Capture the cell that displays the provided text and extract its [X, Y] central coordinate. 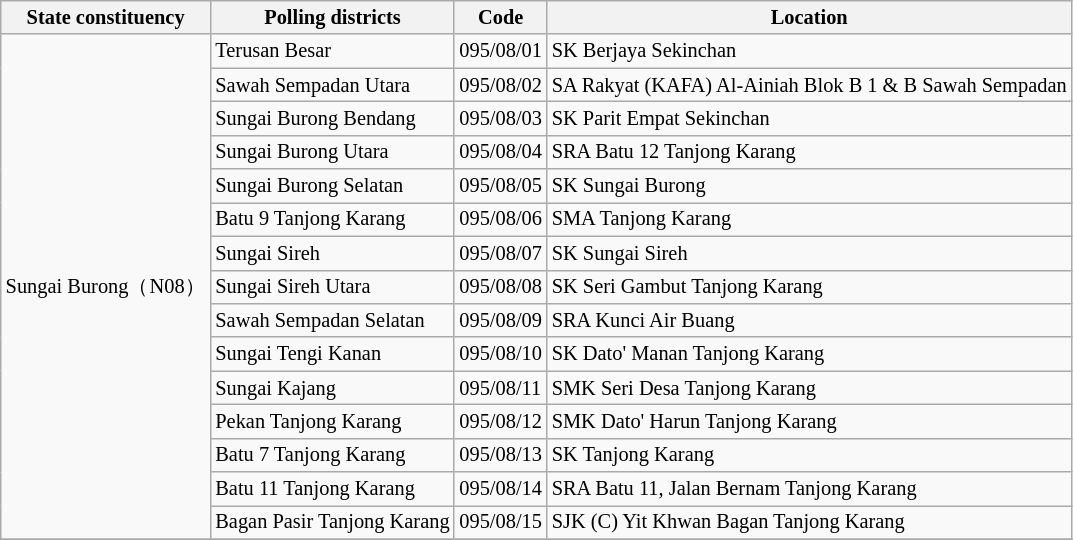
SRA Batu 11, Jalan Bernam Tanjong Karang [810, 489]
095/08/14 [500, 489]
Sungai Burong（N08） [106, 286]
Sungai Sireh Utara [332, 287]
SMK Seri Desa Tanjong Karang [810, 388]
095/08/09 [500, 320]
SJK (C) Yit Khwan Bagan Tanjong Karang [810, 522]
095/08/05 [500, 186]
SK Parit Empat Sekinchan [810, 118]
095/08/13 [500, 455]
SK Seri Gambut Tanjong Karang [810, 287]
095/08/15 [500, 522]
Batu 11 Tanjong Karang [332, 489]
SK Sungai Sireh [810, 253]
Sungai Sireh [332, 253]
Code [500, 17]
SMK Dato' Harun Tanjong Karang [810, 421]
Sungai Kajang [332, 388]
SRA Batu 12 Tanjong Karang [810, 152]
SMA Tanjong Karang [810, 219]
SA Rakyat (KAFA) Al-Ainiah Blok B 1 & B Sawah Sempadan [810, 85]
State constituency [106, 17]
095/08/12 [500, 421]
095/08/07 [500, 253]
Sungai Tengi Kanan [332, 354]
Sungai Burong Utara [332, 152]
095/08/03 [500, 118]
SK Dato' Manan Tanjong Karang [810, 354]
Location [810, 17]
095/08/02 [500, 85]
Batu 7 Tanjong Karang [332, 455]
SK Berjaya Sekinchan [810, 51]
Sawah Sempadan Utara [332, 85]
Polling districts [332, 17]
Bagan Pasir Tanjong Karang [332, 522]
Batu 9 Tanjong Karang [332, 219]
Sungai Burong Selatan [332, 186]
Sawah Sempadan Selatan [332, 320]
Sungai Burong Bendang [332, 118]
095/08/04 [500, 152]
Pekan Tanjong Karang [332, 421]
SK Sungai Burong [810, 186]
Terusan Besar [332, 51]
095/08/11 [500, 388]
095/08/08 [500, 287]
095/08/10 [500, 354]
095/08/06 [500, 219]
095/08/01 [500, 51]
SK Tanjong Karang [810, 455]
SRA Kunci Air Buang [810, 320]
